Pinpoint the cell where the given text exists, returning its [X, Y] midpoint coordinate. 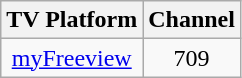
709 [192, 58]
myFreeview [72, 58]
TV Platform [72, 20]
Channel [192, 20]
